Return (x, y) of the center of cell containing provided text 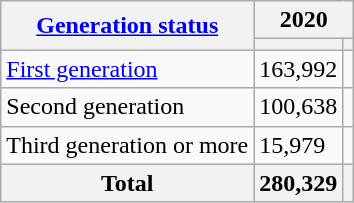
First generation (128, 69)
Second generation (128, 107)
Generation status (128, 26)
Total (128, 183)
Third generation or more (128, 145)
100,638 (298, 107)
2020 (304, 20)
280,329 (298, 183)
15,979 (298, 145)
163,992 (298, 69)
